Provide the [X, Y] coordinate of the cell's center where the given text is located.  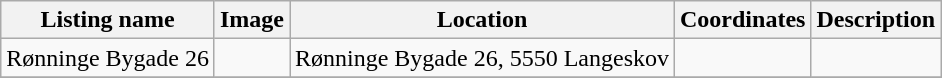
Location [482, 20]
Rønninge Bygade 26 [108, 58]
Listing name [108, 20]
Description [876, 20]
Coordinates [743, 20]
Image [252, 20]
Rønninge Bygade 26, 5550 Langeskov [482, 58]
